Search for the cell housing the specified text and yield its [X, Y] center coordinate. 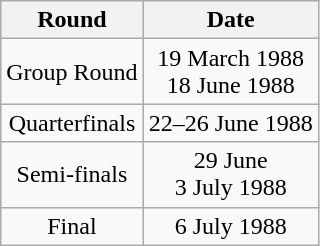
Group Round [72, 72]
Round [72, 20]
Final [72, 226]
29 June3 July 1988 [230, 174]
19 March 198818 June 1988 [230, 72]
Date [230, 20]
22–26 June 1988 [230, 123]
Semi-finals [72, 174]
Quarterfinals [72, 123]
6 July 1988 [230, 226]
